Identify which cell holds the provided text, then report its (X, Y) central coordinate. 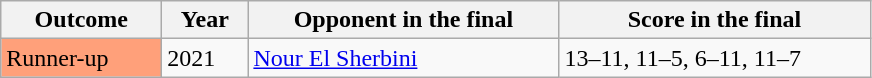
Nour El Sherbini (404, 58)
Year (205, 20)
Score in the final (714, 20)
Runner-up (82, 58)
13–11, 11–5, 6–11, 11–7 (714, 58)
Outcome (82, 20)
Opponent in the final (404, 20)
2021 (205, 58)
